Output the [x, y] coordinate of the center of the cell containing the given text.  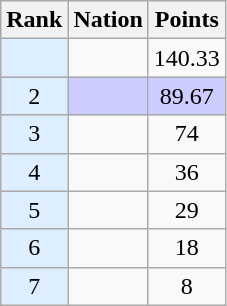
36 [186, 172]
74 [186, 134]
5 [34, 210]
Rank [34, 20]
29 [186, 210]
140.33 [186, 58]
18 [186, 248]
4 [34, 172]
8 [186, 286]
89.67 [186, 96]
Nation [108, 20]
6 [34, 248]
3 [34, 134]
7 [34, 286]
2 [34, 96]
Points [186, 20]
